Identify which cell holds the provided text, then report its (x, y) central coordinate. 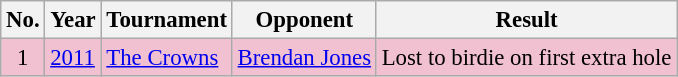
Tournament (166, 20)
The Crowns (166, 58)
Lost to birdie on first extra hole (526, 58)
Result (526, 20)
Year (73, 20)
1 (23, 58)
Opponent (304, 20)
No. (23, 20)
Brendan Jones (304, 58)
2011 (73, 58)
